Output the (x, y) coordinate of the center of the cell containing the given text.  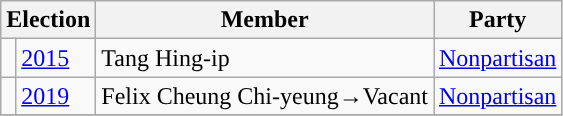
Member (265, 20)
Tang Hing-ip (265, 58)
Party (498, 20)
Felix Cheung Chi-yeung→Vacant (265, 96)
2015 (56, 58)
2019 (56, 96)
Election (48, 20)
